From the cell containing the given text, extract its center point as (X, Y) coordinate. 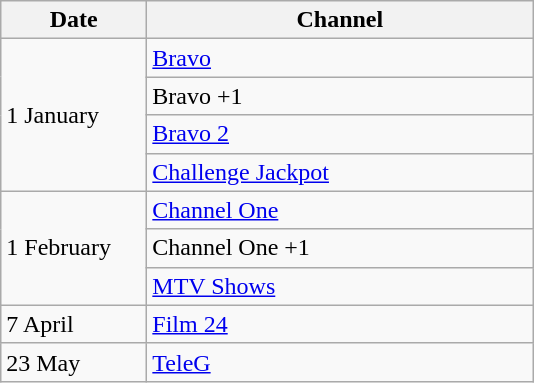
Channel One +1 (340, 248)
Bravo 2 (340, 134)
7 April (74, 324)
Bravo (340, 58)
Channel (340, 20)
MTV Shows (340, 286)
1 February (74, 248)
1 January (74, 115)
TeleG (340, 362)
Bravo +1 (340, 96)
Date (74, 20)
23 May (74, 362)
Channel One (340, 210)
Challenge Jackpot (340, 172)
Film 24 (340, 324)
